Identify which cell holds the provided text, then report its (X, Y) central coordinate. 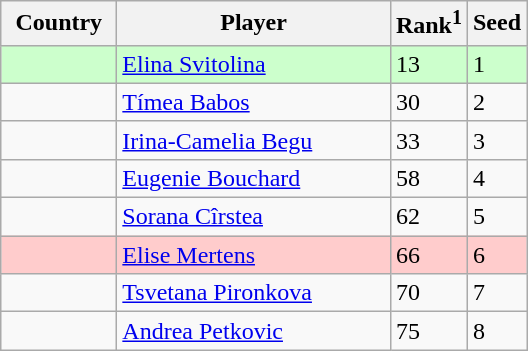
13 (428, 64)
6 (496, 255)
Elina Svitolina (254, 64)
Tsvetana Pironkova (254, 293)
7 (496, 293)
Seed (496, 24)
3 (496, 140)
8 (496, 331)
5 (496, 217)
Andrea Petkovic (254, 331)
Player (254, 24)
30 (428, 102)
66 (428, 255)
75 (428, 331)
62 (428, 217)
1 (496, 64)
70 (428, 293)
Tímea Babos (254, 102)
4 (496, 178)
2 (496, 102)
Rank1 (428, 24)
Irina-Camelia Begu (254, 140)
Country (59, 24)
Sorana Cîrstea (254, 217)
Eugenie Bouchard (254, 178)
33 (428, 140)
Elise Mertens (254, 255)
58 (428, 178)
